Determine the (x, y) coordinate at the center of the cell enclosing the given text.  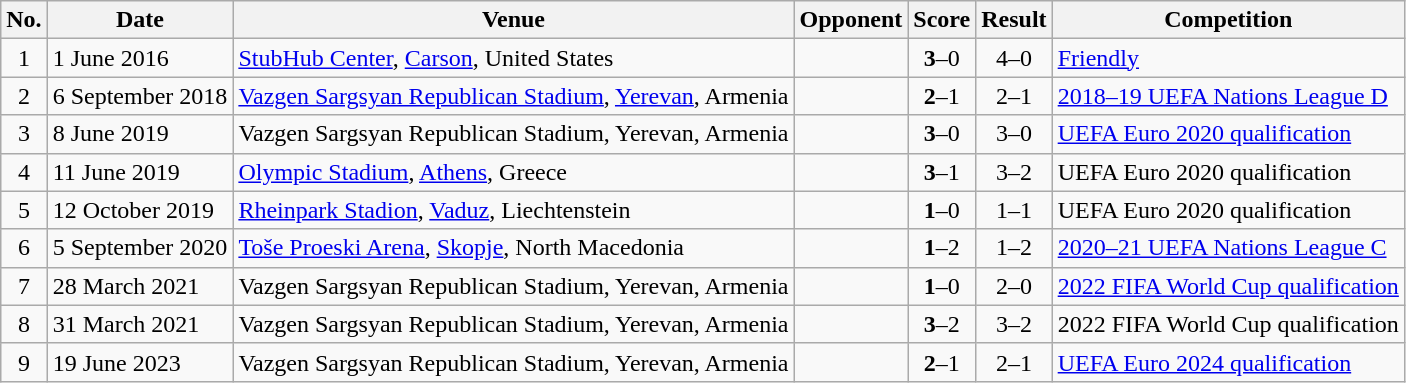
8 (24, 324)
1 (24, 58)
5 (24, 210)
6 (24, 248)
Date (140, 20)
UEFA Euro 2024 qualification (1228, 362)
2 (24, 96)
Result (1014, 20)
11 June 2019 (140, 172)
Olympic Stadium, Athens, Greece (514, 172)
31 March 2021 (140, 324)
4 (24, 172)
StubHub Center, Carson, United States (514, 58)
6 September 2018 (140, 96)
9 (24, 362)
2–0 (1014, 286)
12 October 2019 (140, 210)
Rheinpark Stadion, Vaduz, Liechtenstein (514, 210)
28 March 2021 (140, 286)
Opponent (851, 20)
No. (24, 20)
3 (24, 134)
Toše Proeski Arena, Skopje, North Macedonia (514, 248)
3–1 (942, 172)
Friendly (1228, 58)
1 June 2016 (140, 58)
7 (24, 286)
2018–19 UEFA Nations League D (1228, 96)
5 September 2020 (140, 248)
19 June 2023 (140, 362)
Score (942, 20)
4–0 (1014, 58)
Venue (514, 20)
1–1 (1014, 210)
Competition (1228, 20)
8 June 2019 (140, 134)
2020–21 UEFA Nations League C (1228, 248)
